Determine the [X, Y] coordinate at the center of the cell enclosing the given text.  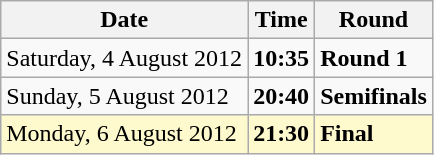
Sunday, 5 August 2012 [124, 96]
Saturday, 4 August 2012 [124, 58]
Time [282, 20]
21:30 [282, 134]
Final [374, 134]
Date [124, 20]
Round 1 [374, 58]
Monday, 6 August 2012 [124, 134]
20:40 [282, 96]
Round [374, 20]
10:35 [282, 58]
Semifinals [374, 96]
